Identify which cell holds the provided text, then report its [X, Y] central coordinate. 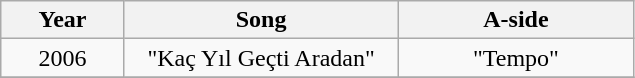
"Tempo" [516, 58]
A-side [516, 20]
Year [63, 20]
"Kaç Yıl Geçti Aradan" [261, 58]
Song [261, 20]
2006 [63, 58]
